Capture the cell that displays the provided text and extract its [X, Y] central coordinate. 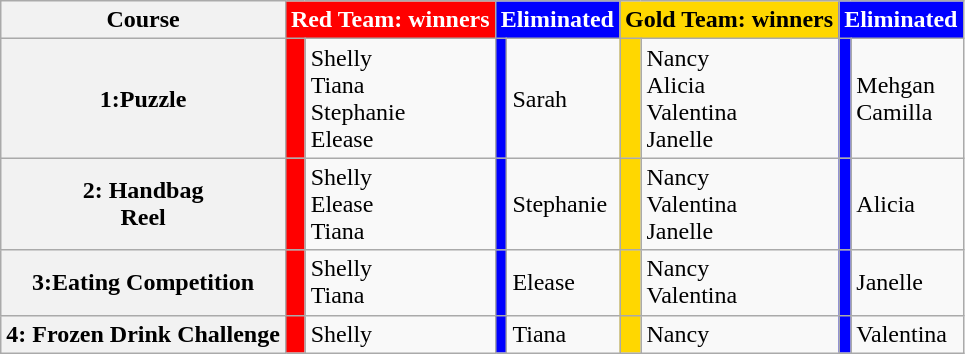
ShellyTianaStephanieElease [400, 98]
2: HandbagReel [144, 204]
Stephanie [564, 204]
Shelly [400, 334]
NancyAliciaValentinaJanelle [740, 98]
Sarah [564, 98]
Elease [564, 282]
3:Eating Competition [144, 282]
NancyValentinaJanelle [740, 204]
Course [144, 20]
MehganCamilla [907, 98]
Valentina [907, 334]
ShellyEleaseTiana [400, 204]
1:Puzzle [144, 98]
Janelle [907, 282]
Tiana [564, 334]
Gold Team: winners [730, 20]
4: Frozen Drink Challenge [144, 334]
Red Team: winners [390, 20]
Nancy [740, 334]
Alicia [907, 204]
NancyValentina [740, 282]
ShellyTiana [400, 282]
